From the cell containing the given text, extract its center point as [x, y] coordinate. 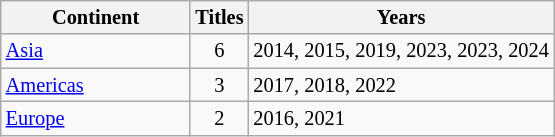
Europe [96, 118]
Continent [96, 17]
Americas [96, 85]
Years [400, 17]
Asia [96, 51]
2 [219, 118]
3 [219, 85]
6 [219, 51]
2014, 2015, 2019, 2023, 2023, 2024 [400, 51]
2016, 2021 [400, 118]
Titles [219, 17]
2017, 2018, 2022 [400, 85]
